Detect which cell encompasses the target text, then output its [X, Y] center coordinate. 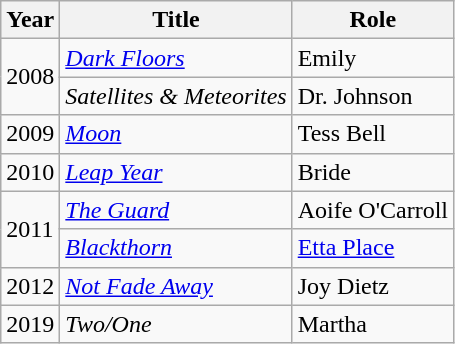
Emily [372, 58]
2019 [30, 324]
Martha [372, 324]
2012 [30, 286]
Blackthorn [176, 248]
Leap Year [176, 172]
Year [30, 20]
Tess Bell [372, 134]
Dr. Johnson [372, 96]
The Guard [176, 210]
Role [372, 20]
Etta Place [372, 248]
2009 [30, 134]
Joy Dietz [372, 286]
Two/One [176, 324]
Satellites & Meteorites [176, 96]
Dark Floors [176, 58]
Moon [176, 134]
Aoife O'Carroll [372, 210]
2008 [30, 77]
2011 [30, 229]
Not Fade Away [176, 286]
Title [176, 20]
Bride [372, 172]
2010 [30, 172]
